Scan for the cell matching the given text and deliver its (x, y) coordinate at center. 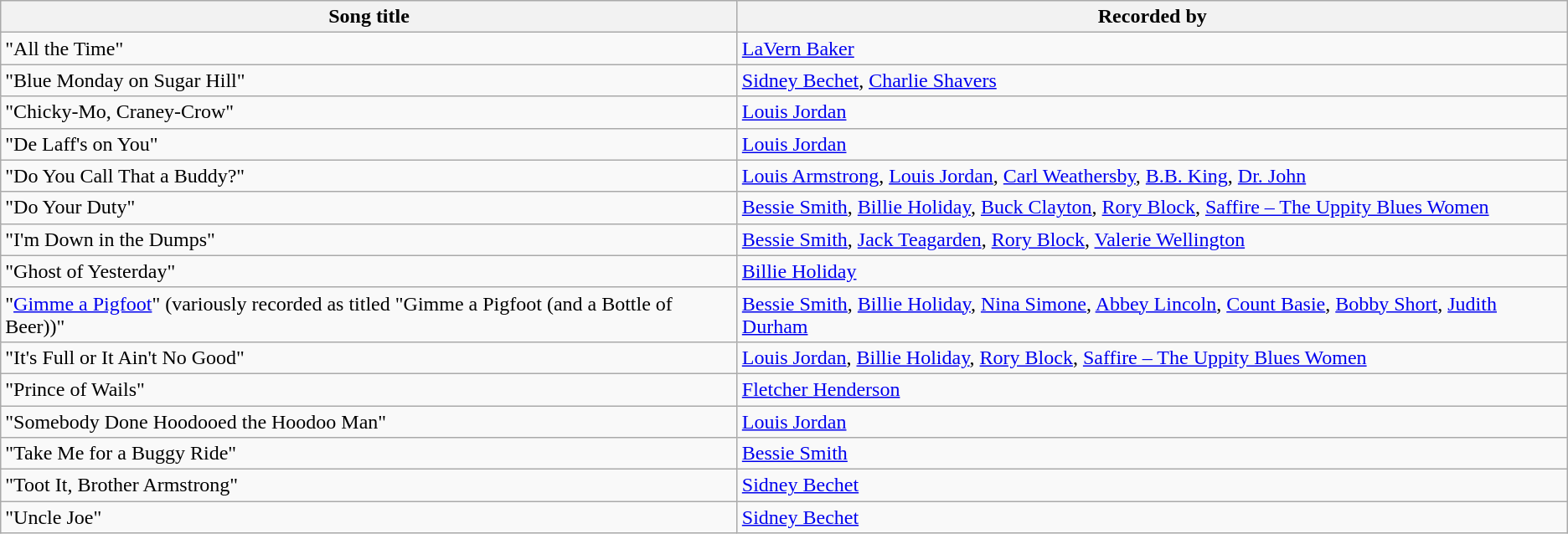
"Take Me for a Buggy Ride" (369, 454)
Billie Holiday (1153, 271)
Bessie Smith, Billie Holiday, Nina Simone, Abbey Lincoln, Count Basie, Bobby Short, Judith Durham (1153, 315)
Louis Armstrong, Louis Jordan, Carl Weathersby, B.B. King, Dr. John (1153, 176)
"Gimme a Pigfoot" (variously recorded as titled "Gimme a Pigfoot (and a Bottle of Beer))" (369, 315)
"Somebody Done Hoodooed the Hoodoo Man" (369, 421)
Louis Jordan, Billie Holiday, Rory Block, Saffire – The Uppity Blues Women (1153, 357)
"Uncle Joe" (369, 517)
"It's Full or It Ain't No Good" (369, 357)
"Toot It, Brother Armstrong" (369, 485)
Song title (369, 17)
LaVern Baker (1153, 49)
Recorded by (1153, 17)
"All the Time" (369, 49)
"Chicky-Mo, Craney-Crow" (369, 112)
"Blue Monday on Sugar Hill" (369, 80)
"Ghost of Yesterday" (369, 271)
Bessie Smith (1153, 454)
"Prince of Wails" (369, 389)
"De Laff's on You" (369, 144)
Bessie Smith, Jack Teagarden, Rory Block, Valerie Wellington (1153, 239)
Sidney Bechet, Charlie Shavers (1153, 80)
"I'm Down in the Dumps" (369, 239)
"Do You Call That a Buddy?" (369, 176)
Bessie Smith, Billie Holiday, Buck Clayton, Rory Block, Saffire – The Uppity Blues Women (1153, 208)
Fletcher Henderson (1153, 389)
"Do Your Duty" (369, 208)
